For the text-containing cell, return its midpoint in (X, Y) coordinate format. 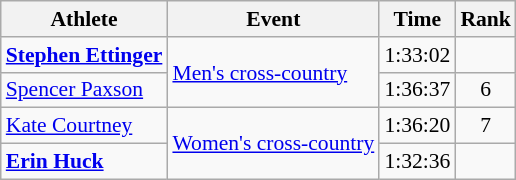
Event (273, 19)
Erin Huck (84, 162)
6 (486, 90)
1:33:02 (417, 55)
Rank (486, 19)
7 (486, 126)
Stephen Ettinger (84, 55)
Time (417, 19)
Athlete (84, 19)
1:32:36 (417, 162)
1:36:20 (417, 126)
1:36:37 (417, 90)
Spencer Paxson (84, 90)
Kate Courtney (84, 126)
Women's cross-country (273, 144)
Men's cross-country (273, 72)
